Identify which cell holds the provided text, then report its [x, y] central coordinate. 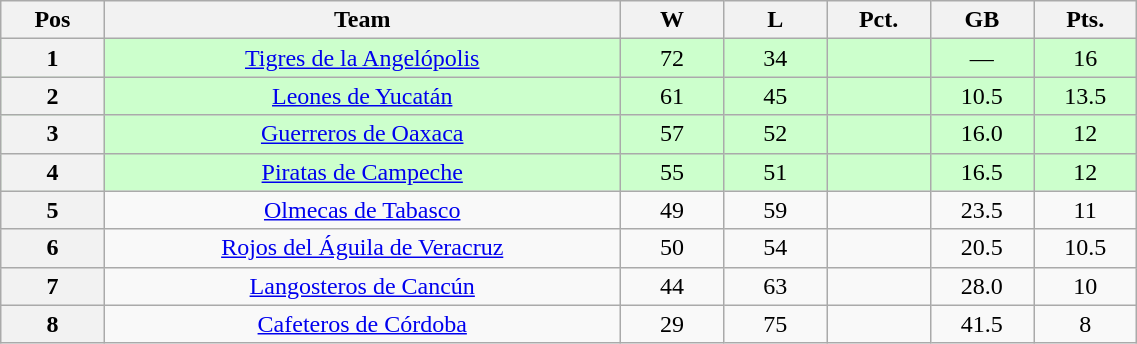
72 [672, 58]
2 [52, 96]
10 [1086, 286]
55 [672, 172]
16 [1086, 58]
50 [672, 248]
Guerreros de Oaxaca [362, 134]
Leones de Yucatán [362, 96]
52 [776, 134]
63 [776, 286]
6 [52, 248]
45 [776, 96]
28.0 [982, 286]
1 [52, 58]
61 [672, 96]
20.5 [982, 248]
Pos [52, 20]
13.5 [1086, 96]
16.0 [982, 134]
3 [52, 134]
Langosteros de Cancún [362, 286]
7 [52, 286]
29 [672, 324]
Team [362, 20]
Olmecas de Tabasco [362, 210]
23.5 [982, 210]
4 [52, 172]
Rojos del Águila de Veracruz [362, 248]
Cafeteros de Córdoba [362, 324]
75 [776, 324]
49 [672, 210]
59 [776, 210]
11 [1086, 210]
51 [776, 172]
54 [776, 248]
GB [982, 20]
Pct. [878, 20]
5 [52, 210]
16.5 [982, 172]
— [982, 58]
L [776, 20]
41.5 [982, 324]
57 [672, 134]
Pts. [1086, 20]
W [672, 20]
44 [672, 286]
Piratas de Campeche [362, 172]
Tigres de la Angelópolis [362, 58]
34 [776, 58]
